Provide the [X, Y] coordinate of the cell's center where the given text is located.  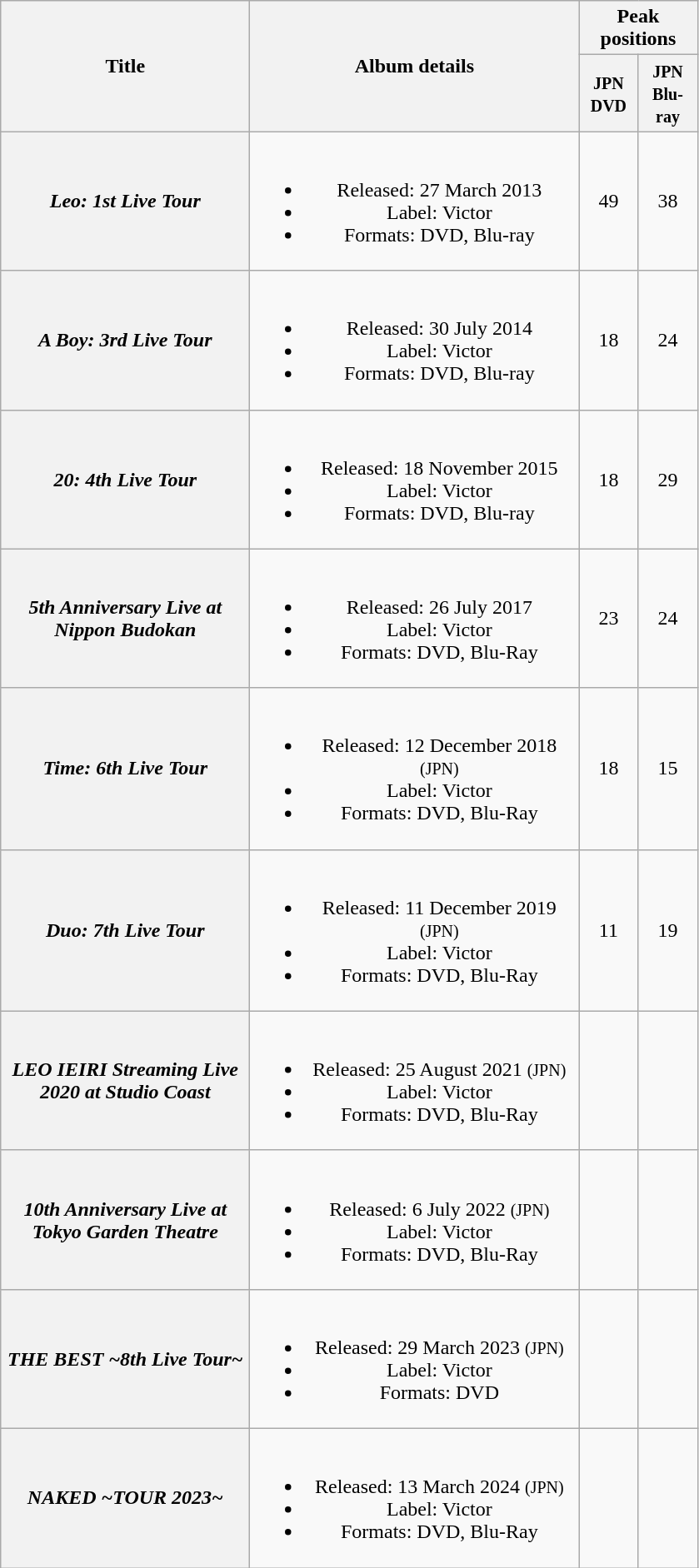
Leo: 1st Live Tour [125, 202]
23 [608, 618]
Released: 27 March 2013 Label: VictorFormats: DVD, Blu-ray [415, 202]
Time: 6th Live Tour [125, 769]
Released: 30 July 2014 Label: VictorFormats: DVD, Blu-ray [415, 340]
15 [668, 769]
JPN DVD [608, 93]
A Boy: 3rd Live Tour [125, 340]
Released: 26 July 2017 Label: VictorFormats: DVD, Blu-Ray [415, 618]
11 [608, 930]
NAKED ~TOUR 2023~ [125, 1497]
Released: 29 March 2023 (JPN)Label: VictorFormats: DVD [415, 1359]
Released: 6 July 2022 (JPN)Label: VictorFormats: DVD, Blu-Ray [415, 1219]
5th Anniversary Live at Nippon Budokan [125, 618]
Released: 13 March 2024 (JPN)Label: VictorFormats: DVD, Blu-Ray [415, 1497]
LEO IEIRI Streaming Live 2020 at Studio Coast [125, 1081]
THE BEST ~8th Live Tour~ [125, 1359]
29 [668, 480]
Released: 11 December 2019 (JPN)Label: VictorFormats: DVD, Blu-Ray [415, 930]
Released: 12 December 2018 (JPN)Label: VictorFormats: DVD, Blu-Ray [415, 769]
49 [608, 202]
19 [668, 930]
10th Anniversary Live at Tokyo Garden Theatre [125, 1219]
20: 4th Live Tour [125, 480]
Released: 18 November 2015 Label: VictorFormats: DVD, Blu-ray [415, 480]
38 [668, 202]
Album details [415, 67]
Released: 25 August 2021 (JPN)Label: VictorFormats: DVD, Blu-Ray [415, 1081]
Duo: 7th Live Tour [125, 930]
Peak positions [638, 28]
JPN Blu-ray [668, 93]
Title [125, 67]
